Return the [x, y] coordinate for the center point of the cell that contains the specified text.  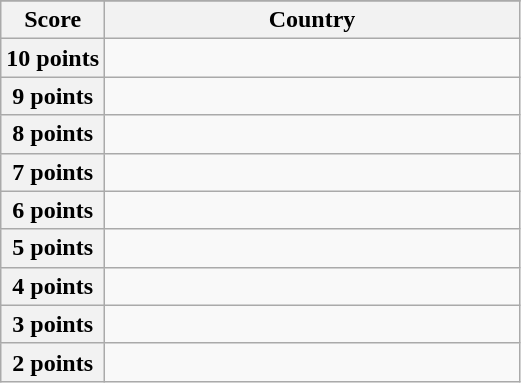
6 points [53, 210]
3 points [53, 324]
Country [312, 20]
2 points [53, 362]
9 points [53, 96]
10 points [53, 58]
Score [53, 20]
8 points [53, 134]
7 points [53, 172]
5 points [53, 248]
4 points [53, 286]
